Detect which cell encompasses the target text, then output its [X, Y] center coordinate. 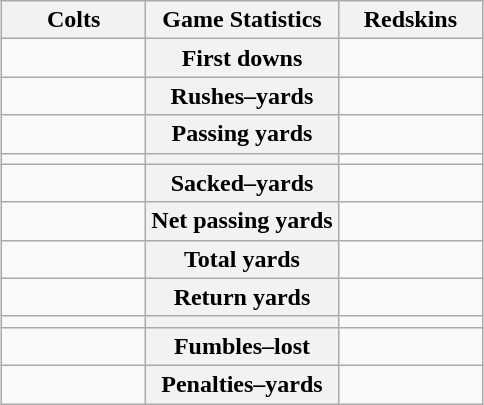
Passing yards [242, 134]
Return yards [242, 297]
Sacked–yards [242, 183]
Rushes–yards [242, 96]
First downs [242, 58]
Fumbles–lost [242, 346]
Total yards [242, 259]
Colts [73, 20]
Penalties–yards [242, 384]
Redskins [410, 20]
Net passing yards [242, 221]
Game Statistics [242, 20]
